Locate the cell with the specified text and output its [X, Y] center coordinate. 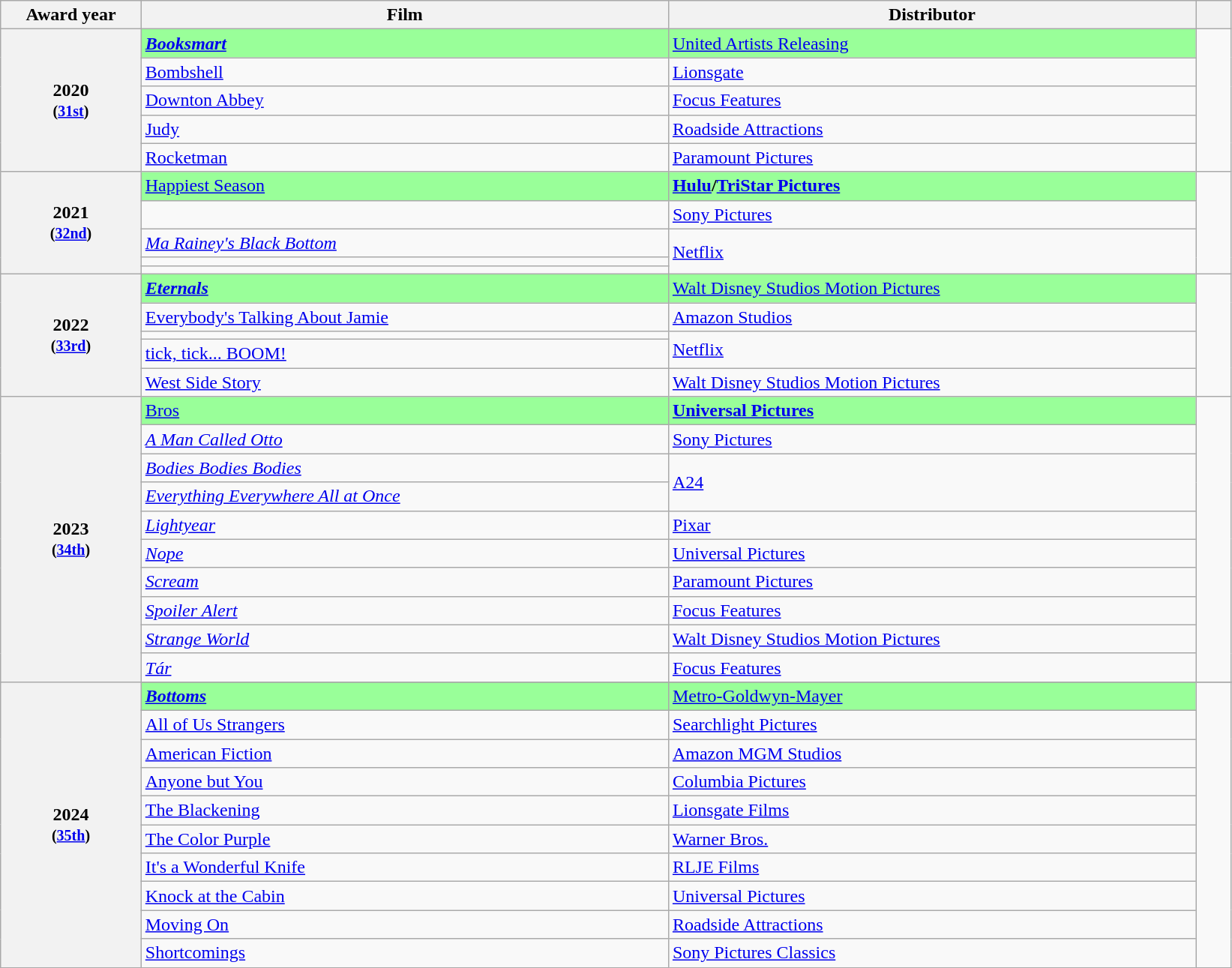
The Blackening [405, 811]
Warner Bros. [931, 839]
Amazon MGM Studios [931, 754]
Scream [405, 582]
A24 [931, 482]
Knock at the Cabin [405, 896]
Downton Abbey [405, 100]
Rocketman [405, 157]
Lionsgate [931, 72]
Ma Rainey's Black Bottom [405, 243]
Everything Everywhere All at Once [405, 496]
2024(35th) [71, 825]
All of Us Strangers [405, 724]
2023(34th) [71, 540]
Shortcomings [405, 953]
Spoiler Alert [405, 610]
Moving On [405, 925]
Sony Pictures Classics [931, 953]
Tár [405, 667]
Everybody's Talking About Jamie [405, 317]
Bombshell [405, 72]
The Color Purple [405, 839]
2021(32nd) [71, 223]
Judy [405, 129]
Hulu/TriStar Pictures [931, 186]
Eternals [405, 288]
Lionsgate Films [931, 811]
Bodies Bodies Bodies [405, 468]
Amazon Studios [931, 317]
Columbia Pictures [931, 782]
Bros [405, 411]
It's a Wonderful Knife [405, 868]
Pixar [931, 525]
United Artists Releasing [931, 43]
Distributor [931, 15]
West Side Story [405, 382]
2022(33rd) [71, 334]
Metro-Goldwyn-Mayer [931, 696]
Happiest Season [405, 186]
Anyone but You [405, 782]
Booksmart [405, 43]
Searchlight Pictures [931, 724]
tick, tick... BOOM! [405, 354]
2020(31st) [71, 100]
American Fiction [405, 754]
RLJE Films [931, 868]
Film [405, 15]
Strange World [405, 639]
A Man Called Otto [405, 439]
Lightyear [405, 525]
Nope [405, 553]
Award year [71, 15]
Bottoms [405, 696]
